Identify which cell holds the provided text, then report its (x, y) central coordinate. 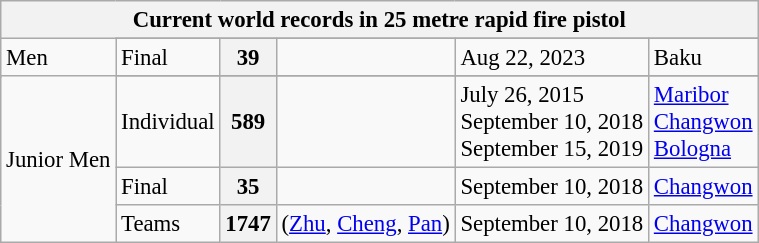
Men (58, 58)
Baku (704, 58)
Individual (168, 122)
39 (248, 58)
Maribor Changwon Bologna (704, 122)
Junior Men (58, 160)
589 (248, 122)
35 (248, 187)
Teams (168, 224)
1747 (248, 224)
(Zhu, Cheng, Pan) (366, 224)
July 26, 2015 September 10, 2018 September 15, 2019 (552, 122)
Aug 22, 2023 (552, 58)
Current world records in 25 metre rapid fire pistol (380, 20)
